Provide the [X, Y] coordinate of the cell's center where the given text is located.  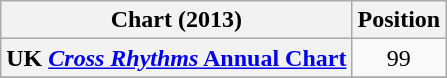
Position [399, 20]
UK Cross Rhythms Annual Chart [176, 58]
Chart (2013) [176, 20]
99 [399, 58]
